Return the (x, y) coordinate for the center point of the cell that contains the specified text.  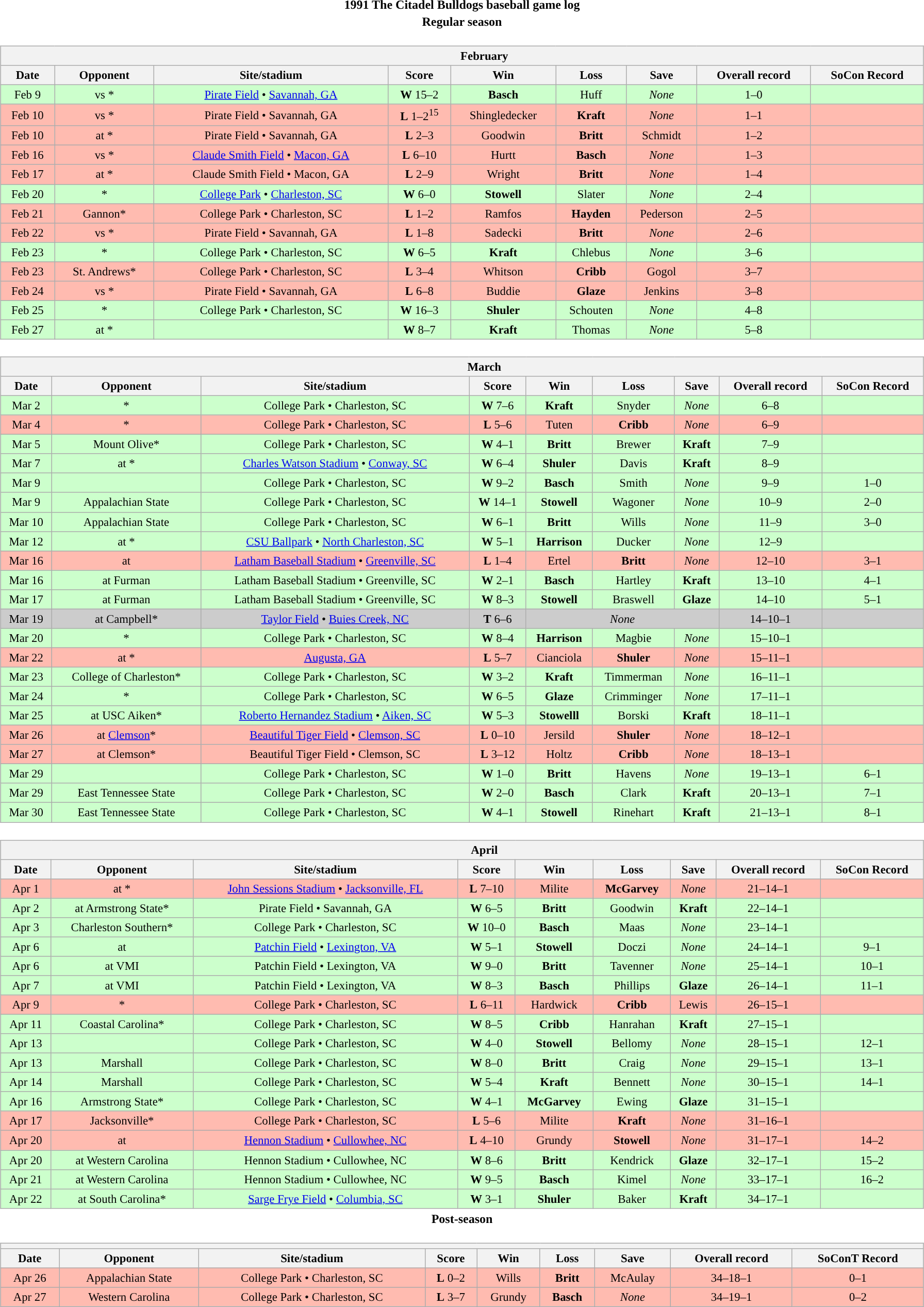
16–11–1 (770, 677)
Jersild (559, 735)
CSU Ballpark • North Charleston, SC (335, 541)
Apr 22 (26, 1199)
Snyder (633, 405)
10–1 (872, 966)
31–15–1 (768, 1102)
Havens (633, 774)
Jacksonville* (122, 1121)
34–17–1 (768, 1199)
Mar 5 (26, 444)
Wright (503, 174)
Mar 22 (26, 657)
Chlebus (591, 252)
Magbie (633, 638)
7–1 (872, 793)
Charles Watson Stadium • Conway, SC (335, 464)
32–17–1 (768, 1160)
Davis (633, 464)
12–10 (770, 560)
Kimel (632, 1179)
Mar 4 (26, 425)
Feb 20 (28, 194)
Feb 27 (28, 329)
21–14–1 (768, 888)
7–9 (770, 444)
10–9 (770, 502)
Hardwick (554, 1005)
33–17–1 (768, 1179)
Smith (633, 483)
0–1 (858, 1278)
Stowelll (559, 716)
Mar 24 (26, 696)
Augusta, GA (335, 657)
W 9–0 (487, 966)
Ducker (633, 541)
14–1 (872, 1082)
T 6–6 (498, 619)
3–8 (754, 291)
Apr 11 (26, 1024)
2–0 (872, 502)
W 2–0 (498, 793)
W 16–3 (419, 310)
Gannon* (104, 213)
14–2 (872, 1140)
18–12–1 (770, 735)
2–6 (754, 233)
1–2 (754, 136)
L 1–8 (419, 233)
Wagoner (633, 502)
Feb 25 (28, 310)
11–1 (872, 985)
Rinehart (633, 813)
Lewis (693, 1005)
L 3–7 (451, 1297)
Doczi (632, 947)
9–1 (872, 947)
Hartley (633, 580)
27–15–1 (768, 1024)
Maas (632, 927)
Hurtt (503, 155)
9–9 (770, 483)
Gogol (662, 271)
W 8–4 (498, 638)
1–1 (754, 115)
April (462, 850)
12–1 (872, 1044)
Mar 26 (26, 735)
Mar 25 (26, 716)
1–3 (754, 155)
13–1 (872, 1063)
12–9 (770, 541)
22–14–1 (768, 908)
23–14–1 (768, 927)
Tavenner (632, 966)
W 3–1 (487, 1199)
Mar 30 (26, 813)
W 5–4 (487, 1082)
Borski (633, 716)
Feb 9 (28, 94)
Mar 17 (26, 599)
Apr 21 (26, 1179)
L 6–8 (419, 291)
Hanrahan (632, 1024)
Shingledecker (503, 115)
Huff (591, 94)
0–2 (858, 1297)
Mar 27 (26, 754)
College of Charleston* (126, 677)
Whitson (503, 271)
6–8 (770, 405)
W 15–2 (419, 94)
Jenkins (662, 291)
Cianciola (559, 657)
20–13–1 (770, 793)
John Sessions Stadium • Jacksonville, FL (325, 888)
3–6 (754, 252)
3–0 (872, 522)
Charleston Southern* (122, 927)
W 8–5 (487, 1024)
Mar 19 (26, 619)
Kendrick (632, 1160)
W 9–2 (498, 483)
Mar 10 (26, 522)
Timmerman (633, 677)
13–10 (770, 580)
Mar 2 (26, 405)
W 6–0 (419, 194)
Apr 17 (26, 1121)
Feb 17 (28, 174)
Mount Olive* (126, 444)
17–11–1 (770, 696)
Mar 7 (26, 464)
15–10–1 (770, 638)
W 2–1 (498, 580)
Clark (633, 793)
19–13–1 (770, 774)
Mar 20 (26, 638)
W 1–0 (498, 774)
Feb 22 (28, 233)
Apr 9 (26, 1005)
11–9 (770, 522)
W 8–7 (419, 329)
3–7 (754, 271)
Apr 2 (26, 908)
Western Carolina (129, 1297)
W 10–0 (487, 927)
Apr 16 (26, 1102)
W 4–0 (487, 1044)
L 2–9 (419, 174)
Schouten (591, 310)
W 6–1 (498, 522)
L 7–10 (487, 888)
14–10 (770, 599)
Slater (591, 194)
24–14–1 (768, 947)
Mar 23 (26, 677)
L 2–3 (419, 136)
18–13–1 (770, 754)
Ewing (632, 1102)
15–2 (872, 1160)
Hayden (591, 213)
Craig (632, 1063)
15–11–1 (770, 657)
Mar 12 (26, 541)
Holtz (559, 754)
Bennett (632, 1082)
Feb 24 (28, 291)
Apr 27 (30, 1297)
16–2 (872, 1179)
18–11–1 (770, 716)
L 1–2 (419, 213)
L 6–11 (487, 1005)
Apr 26 (30, 1278)
at South Carolina* (122, 1199)
Ertel (559, 560)
W 8–6 (487, 1160)
3–1 (872, 560)
L 1–215 (419, 115)
Buddie (503, 291)
34–18–1 (731, 1278)
4–8 (754, 310)
Taylor Field • Buies Creek, NC (335, 619)
L 1–4 (498, 560)
Phillips (632, 985)
Schmidt (662, 136)
Sarge Frye Field • Columbia, SC (325, 1199)
W 7–6 (498, 405)
at Campbell* (126, 619)
at Armstrong State* (122, 908)
26–14–1 (768, 985)
Pederson (662, 213)
St. Andrews* (104, 271)
L 6–10 (419, 155)
34–19–1 (731, 1297)
W 5–3 (498, 716)
Apr 7 (26, 985)
31–16–1 (768, 1121)
Bellomy (632, 1044)
L 3–12 (498, 754)
Ramfos (503, 213)
31–17–1 (768, 1140)
Crimminger (633, 696)
L 5–7 (498, 657)
L 4–10 (487, 1140)
21–13–1 (770, 813)
W 9–5 (487, 1179)
8–1 (872, 813)
5–1 (872, 599)
Apr 3 (26, 927)
28–15–1 (768, 1044)
W 6–4 (498, 464)
29–15–1 (768, 1063)
1–4 (754, 174)
W 14–1 (498, 502)
Thomas (591, 329)
Braswell (633, 599)
McAulay (633, 1278)
26–15–1 (768, 1005)
Brewer (633, 444)
Sadecki (503, 233)
6–1 (872, 774)
Roberto Hernandez Stadium • Aiken, SC (335, 716)
Feb 16 (28, 155)
SoConT Record (858, 1258)
Feb 21 (28, 213)
L 3–4 (419, 271)
2–4 (754, 194)
L 0–10 (498, 735)
W 8–0 (487, 1063)
W 3–2 (498, 677)
February (462, 56)
Armstrong State* (122, 1102)
30–15–1 (768, 1082)
6–9 (770, 425)
Apr 1 (26, 888)
L 0–2 (451, 1278)
4–1 (872, 580)
Tuten (559, 425)
25–14–1 (768, 966)
8–9 (770, 464)
Baker (632, 1199)
March (462, 367)
at USC Aiken* (126, 716)
Coastal Carolina* (122, 1024)
5–8 (754, 329)
2–5 (754, 213)
14–10–1 (770, 619)
Apr 14 (26, 1082)
